Output the [x, y] coordinate of the center of the cell containing the given text.  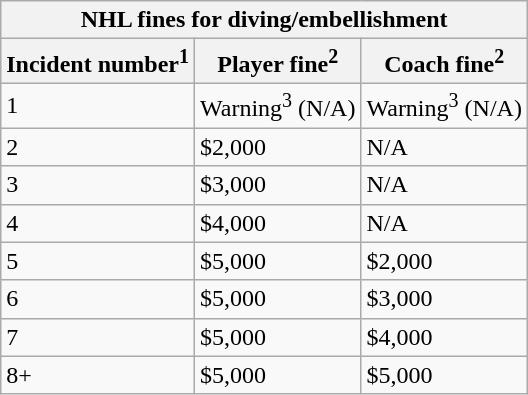
Coach fine2 [444, 62]
NHL fines for diving/embellishment [264, 20]
6 [98, 299]
Incident number1 [98, 62]
7 [98, 337]
Player fine2 [278, 62]
8+ [98, 375]
1 [98, 106]
3 [98, 185]
2 [98, 147]
5 [98, 261]
4 [98, 223]
